Search for the cell housing the specified text and yield its (x, y) center coordinate. 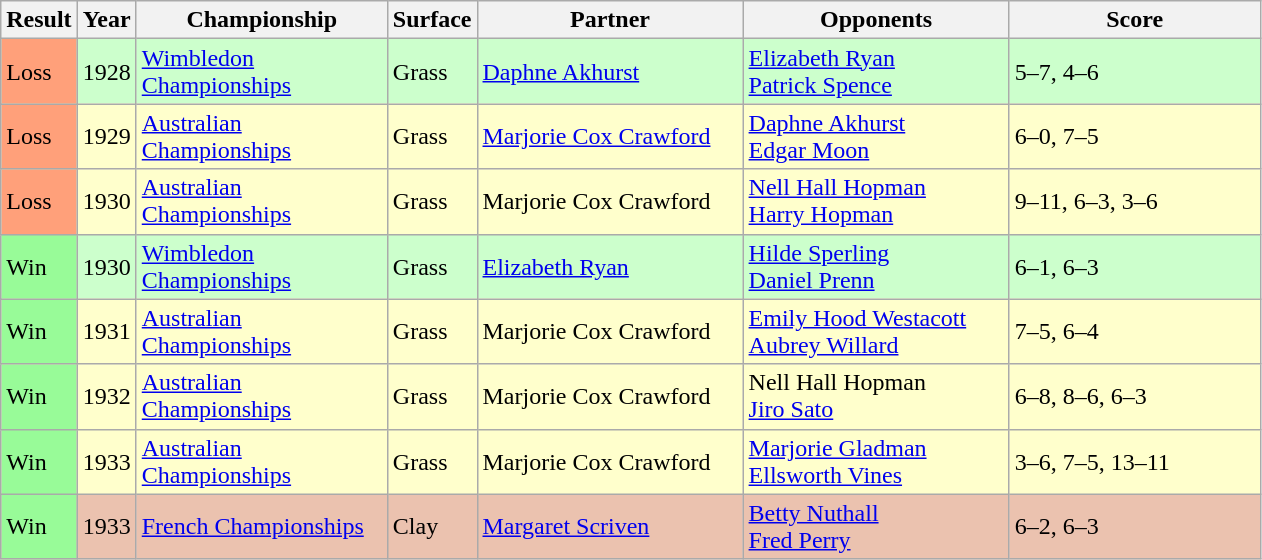
6–1, 6–3 (1134, 266)
Year (106, 20)
1928 (106, 72)
6–0, 7–5 (1134, 136)
Nell Hall Hopman Jiro Sato (876, 396)
5–7, 4–6 (1134, 72)
Nell Hall Hopman Harry Hopman (876, 202)
Emily Hood Westacott Aubrey Willard (876, 332)
1932 (106, 396)
French Championships (262, 526)
Daphne Akhurst (610, 72)
Elizabeth Ryan (610, 266)
Opponents (876, 20)
1929 (106, 136)
Hilde Sperling Daniel Prenn (876, 266)
6–8, 8–6, 6–3 (1134, 396)
Elizabeth Ryan Patrick Spence (876, 72)
Betty Nuthall Fred Perry (876, 526)
Clay (432, 526)
7–5, 6–4 (1134, 332)
Surface (432, 20)
Margaret Scriven (610, 526)
Score (1134, 20)
6–2, 6–3 (1134, 526)
Daphne Akhurst Edgar Moon (876, 136)
3–6, 7–5, 13–11 (1134, 462)
1931 (106, 332)
Marjorie Gladman Ellsworth Vines (876, 462)
9–11, 6–3, 3–6 (1134, 202)
Result (39, 20)
Partner (610, 20)
Championship (262, 20)
